From the cell containing the given text, extract its center point as [x, y] coordinate. 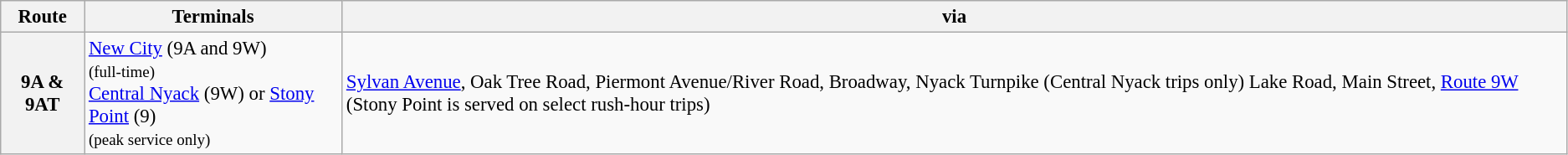
9A & 9AT [43, 94]
via [955, 17]
New City (9A and 9W)(full-time)Central Nyack (9W) or Stony Point (9)(peak service only) [213, 94]
Route [43, 17]
Terminals [213, 17]
